Scan for the cell matching the given text and deliver its [X, Y] coordinate at center. 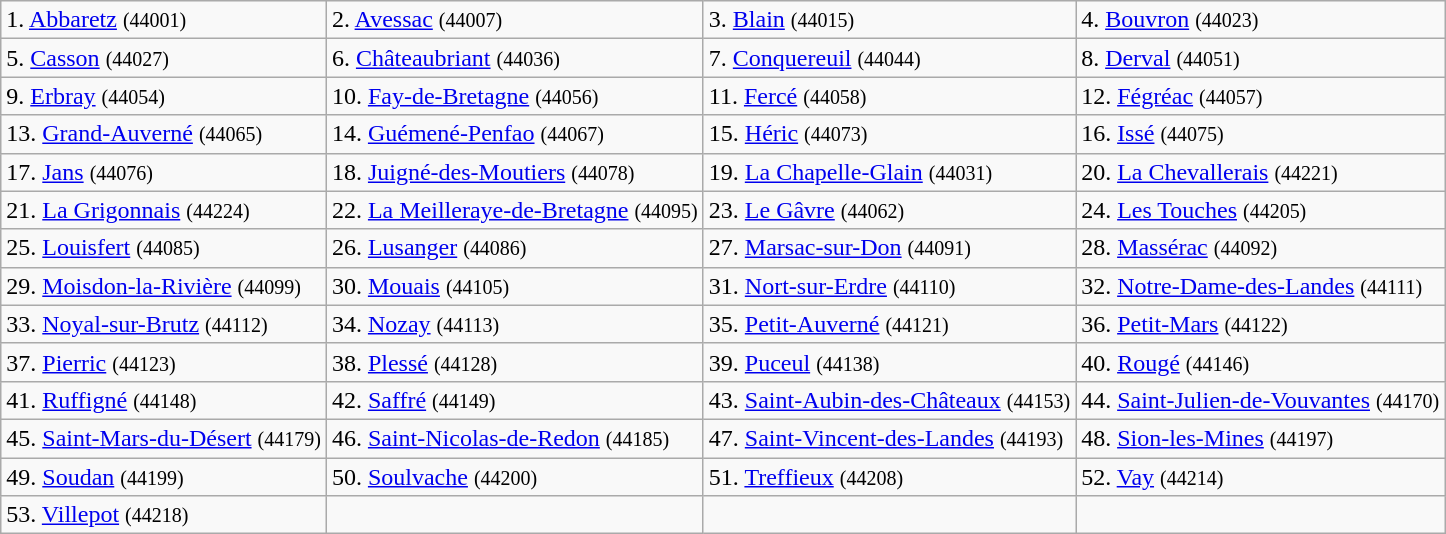
19. La Chapelle-Glain (44031) [889, 172]
12. Fégréac (44057) [1260, 96]
10. Fay-de-Bretagne (44056) [514, 96]
13. Grand-Auverné (44065) [164, 134]
40. Rougé (44146) [1260, 362]
7. Conquereuil (44044) [889, 58]
29. Moisdon-la-Rivière (44099) [164, 286]
53. Villepot (44218) [164, 515]
28. Massérac (44092) [1260, 248]
21. La Grigonnais (44224) [164, 210]
15. Héric (44073) [889, 134]
35. Petit-Auverné (44121) [889, 324]
22. La Meilleraye-de-Bretagne (44095) [514, 210]
16. Issé (44075) [1260, 134]
2. Avessac (44007) [514, 20]
14. Guémené-Penfao (44067) [514, 134]
5. Casson (44027) [164, 58]
33. Noyal-sur-Brutz (44112) [164, 324]
17. Jans (44076) [164, 172]
49. Soudan (44199) [164, 477]
50. Soulvache (44200) [514, 477]
27. Marsac-sur-Don (44091) [889, 248]
45. Saint-Mars-du-Désert (44179) [164, 438]
4. Bouvron (44023) [1260, 20]
36. Petit-Mars (44122) [1260, 324]
46. Saint-Nicolas-de-Redon (44185) [514, 438]
42. Saffré (44149) [514, 400]
30. Mouais (44105) [514, 286]
24. Les Touches (44205) [1260, 210]
52. Vay (44214) [1260, 477]
32. Notre-Dame-des-Landes (44111) [1260, 286]
6. Châteaubriant (44036) [514, 58]
39. Puceul (44138) [889, 362]
11. Fercé (44058) [889, 96]
47. Saint-Vincent-des-Landes (44193) [889, 438]
38. Plessé (44128) [514, 362]
9. Erbray (44054) [164, 96]
18. Juigné-des-Moutiers (44078) [514, 172]
37. Pierric (44123) [164, 362]
26. Lusanger (44086) [514, 248]
34. Nozay (44113) [514, 324]
41. Ruffigné (44148) [164, 400]
8. Derval (44051) [1260, 58]
44. Saint-Julien-de-Vouvantes (44170) [1260, 400]
48. Sion-les-Mines (44197) [1260, 438]
51. Treffieux (44208) [889, 477]
43. Saint-Aubin-des-Châteaux (44153) [889, 400]
3. Blain (44015) [889, 20]
1. Abbaretz (44001) [164, 20]
31. Nort-sur-Erdre (44110) [889, 286]
25. Louisfert (44085) [164, 248]
23. Le Gâvre (44062) [889, 210]
20. La Chevallerais (44221) [1260, 172]
